Return the [X, Y] coordinate for the center point of the cell that contains the specified text.  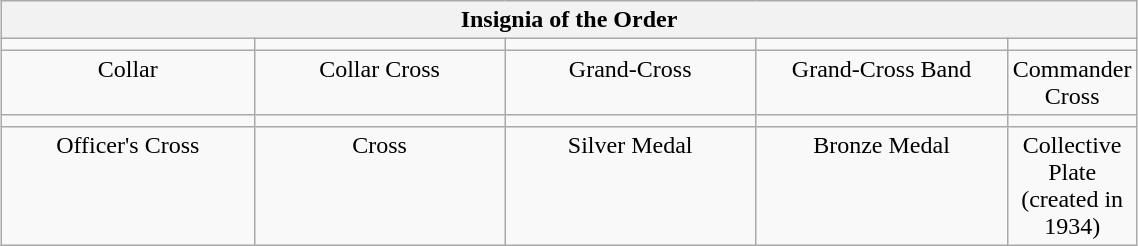
Officer's Cross [128, 186]
Insignia of the Order [569, 20]
Commander Cross [1072, 82]
Collar [128, 82]
Silver Medal [630, 186]
Grand-Cross Band [882, 82]
Collective Plate (created in 1934) [1072, 186]
Cross [380, 186]
Bronze Medal [882, 186]
Collar Cross [380, 82]
Grand-Cross [630, 82]
